Output the [x, y] coordinate of the center of the cell containing the given text.  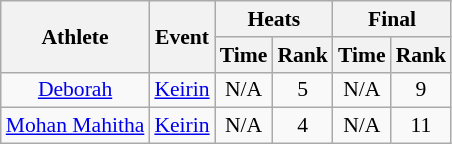
9 [422, 90]
Final [392, 19]
11 [422, 126]
4 [302, 126]
Heats [274, 19]
Event [182, 36]
Athlete [76, 36]
Deborah [76, 90]
5 [302, 90]
Mohan Mahitha [76, 126]
